Scan for the cell matching the given text and deliver its [X, Y] coordinate at center. 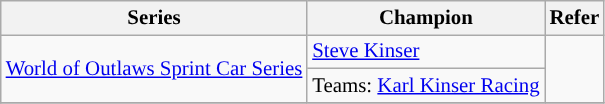
Refer [574, 18]
World of Outlaws Sprint Car Series [154, 68]
Champion [426, 18]
Series [154, 18]
Steve Kinser [426, 51]
Teams: Karl Kinser Racing [426, 85]
